Extract the [X, Y] coordinate from the center of the cell holding the provided text.  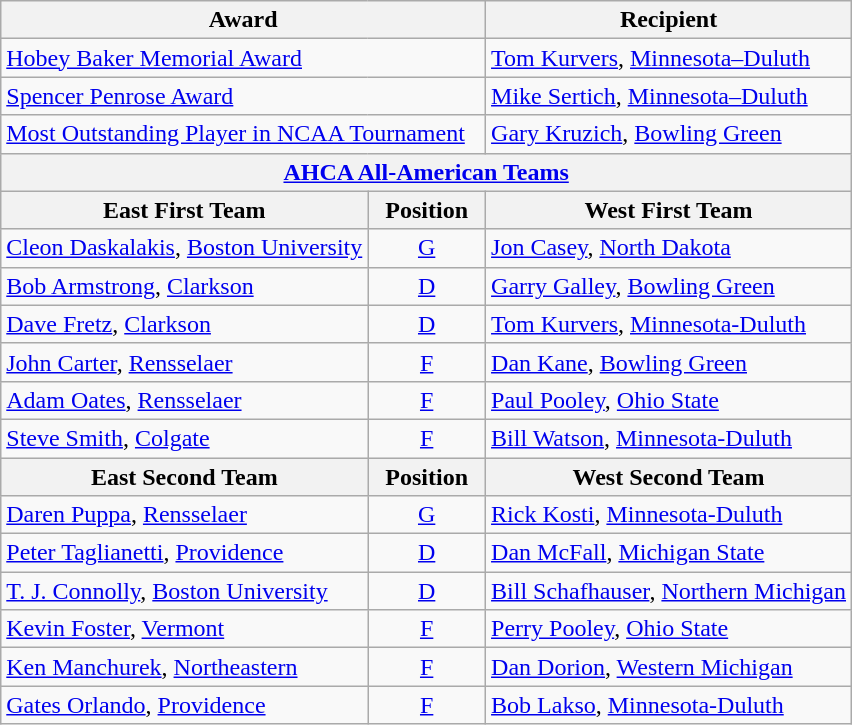
Recipient [669, 20]
Dave Fretz, Clarkson [184, 324]
Bob Armstrong, Clarkson [184, 286]
Dan McFall, Michigan State [669, 553]
Bill Schafhauser, Northern Michigan [669, 591]
AHCA All-American Teams [426, 172]
Cleon Daskalakis, Boston University [184, 248]
Perry Pooley, Ohio State [669, 629]
T. J. Connolly, Boston University [184, 591]
East Second Team [184, 477]
West Second Team [669, 477]
Adam Oates, Rensselaer [184, 400]
Gates Orlando, Providence [184, 705]
Tom Kurvers, Minnesota–Duluth [669, 58]
Dan Kane, Bowling Green [669, 362]
Tom Kurvers, Minnesota-Duluth [669, 324]
Bill Watson, Minnesota-Duluth [669, 438]
Hobey Baker Memorial Award [244, 58]
Steve Smith, Colgate [184, 438]
John Carter, Rensselaer [184, 362]
Peter Taglianetti, Providence [184, 553]
Spencer Penrose Award [244, 96]
Ken Manchurek, Northeastern [184, 667]
West First Team [669, 210]
Gary Kruzich, Bowling Green [669, 134]
Jon Casey, North Dakota [669, 248]
Dan Dorion, Western Michigan [669, 667]
Award [244, 20]
Kevin Foster, Vermont [184, 629]
Daren Puppa, Rensselaer [184, 515]
East First Team [184, 210]
Mike Sertich, Minnesota–Duluth [669, 96]
Paul Pooley, Ohio State [669, 400]
Bob Lakso, Minnesota-Duluth [669, 705]
Most Outstanding Player in NCAA Tournament [244, 134]
Rick Kosti, Minnesota-Duluth [669, 515]
Garry Galley, Bowling Green [669, 286]
